Identify which cell holds the provided text, then report its [X, Y] central coordinate. 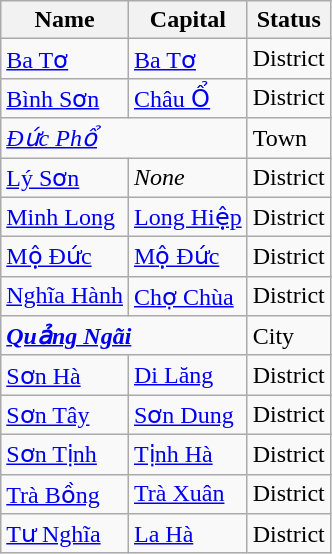
Name [65, 20]
Status [288, 20]
Tịnh Hà [188, 454]
Town [288, 138]
Capital [188, 20]
La Hà [188, 534]
None [188, 178]
Nghĩa Hành [65, 296]
Tư Nghĩa [65, 534]
Trà Bồng [65, 494]
Châu Ổ [188, 98]
Sơn Dung [188, 415]
Long Hiệp [188, 217]
Lý Sơn [65, 178]
Bình Sơn [65, 98]
Trà Xuân [188, 494]
City [288, 336]
Sơn Tây [65, 415]
Đức Phổ [124, 138]
Sơn Tịnh [65, 454]
Chợ Chùa [188, 296]
Quảng Ngãi [124, 336]
Di Lăng [188, 375]
Sơn Hà [65, 375]
Minh Long [65, 217]
